Identify which cell holds the provided text, then report its [x, y] central coordinate. 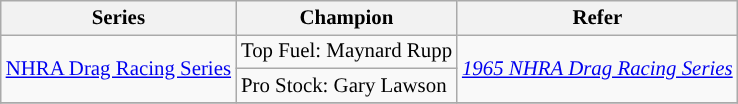
Refer [598, 18]
1965 NHRA Drag Racing Series [598, 68]
Series [118, 18]
NHRA Drag Racing Series [118, 68]
Champion [346, 18]
Top Fuel: Maynard Rupp [346, 51]
Pro Stock: Gary Lawson [346, 85]
